Return (X, Y) of the center of cell containing provided text 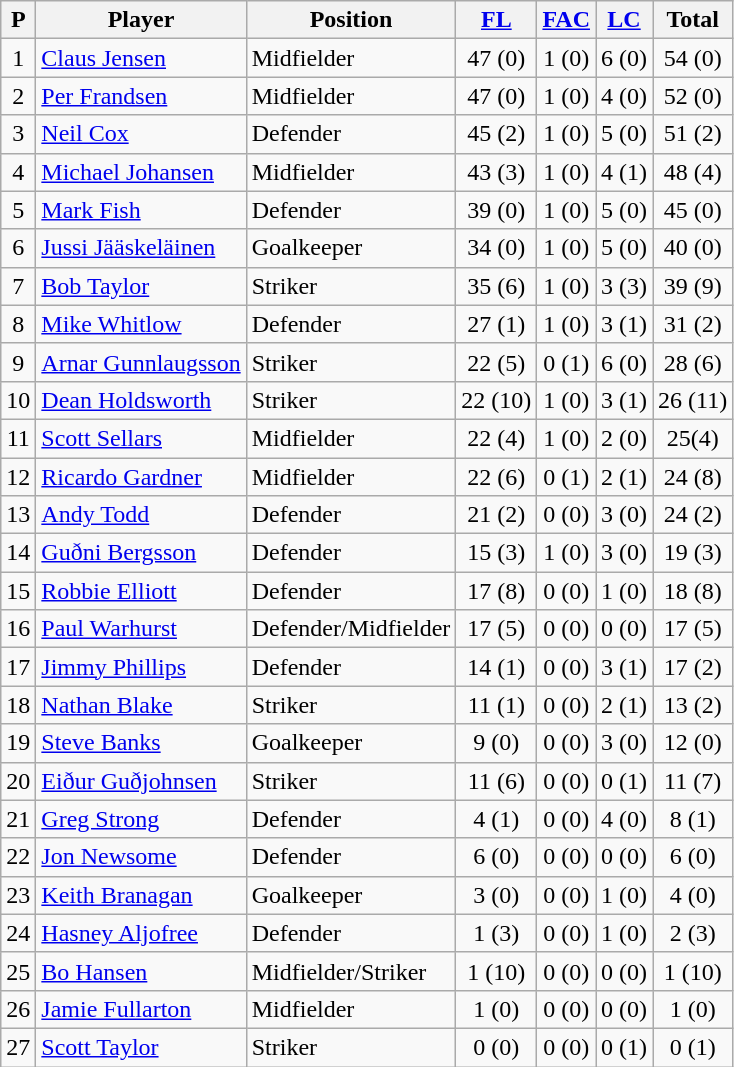
8 (18, 324)
Player (141, 20)
18 (18, 705)
5 (18, 210)
Michael Johansen (141, 172)
Bob Taylor (141, 286)
22 (18, 857)
Guðni Bergsson (141, 553)
48 (4) (693, 172)
3 (18, 134)
18 (8) (693, 591)
Robbie Elliott (141, 591)
Claus Jensen (141, 58)
51 (2) (693, 134)
1 (3) (496, 933)
19 (18, 743)
FAC (566, 20)
2 (18, 96)
25 (18, 971)
Dean Holdsworth (141, 400)
Paul Warhurst (141, 629)
P (18, 20)
Jon Newsome (141, 857)
Midfielder/Striker (351, 971)
13 (18, 515)
Greg Strong (141, 819)
Hasney Aljofree (141, 933)
6 (18, 248)
12 (0) (693, 743)
Jimmy Phillips (141, 667)
Defender/Midfielder (351, 629)
11 (6) (496, 781)
22 (4) (496, 438)
Jamie Fullarton (141, 1009)
24 (2) (693, 515)
26 (18, 1009)
FL (496, 20)
35 (6) (496, 286)
43 (3) (496, 172)
Neil Cox (141, 134)
Nathan Blake (141, 705)
3 (3) (624, 286)
9 (0) (496, 743)
39 (0) (496, 210)
Steve Banks (141, 743)
20 (18, 781)
27 (18, 1047)
8 (1) (693, 819)
45 (2) (496, 134)
40 (0) (693, 248)
14 (18, 553)
24 (8) (693, 477)
22 (10) (496, 400)
11 (7) (693, 781)
Jussi Jääskeläinen (141, 248)
2 (3) (693, 933)
31 (2) (693, 324)
11 (1) (496, 705)
Position (351, 20)
14 (1) (496, 667)
52 (0) (693, 96)
26 (11) (693, 400)
15 (18, 591)
Bo Hansen (141, 971)
28 (6) (693, 362)
Ricardo Gardner (141, 477)
10 (18, 400)
39 (9) (693, 286)
34 (0) (496, 248)
54 (0) (693, 58)
9 (18, 362)
23 (18, 895)
Andy Todd (141, 515)
21 (2) (496, 515)
17 (8) (496, 591)
24 (18, 933)
19 (3) (693, 553)
17 (18, 667)
12 (18, 477)
25(4) (693, 438)
Eiður Guðjohnsen (141, 781)
1 (18, 58)
16 (18, 629)
Per Frandsen (141, 96)
Scott Sellars (141, 438)
Scott Taylor (141, 1047)
Keith Branagan (141, 895)
LC (624, 20)
27 (1) (496, 324)
Mark Fish (141, 210)
2 (0) (624, 438)
17 (2) (693, 667)
22 (5) (496, 362)
45 (0) (693, 210)
7 (18, 286)
22 (6) (496, 477)
13 (2) (693, 705)
21 (18, 819)
4 (18, 172)
Total (693, 20)
Mike Whitlow (141, 324)
15 (3) (496, 553)
Arnar Gunnlaugsson (141, 362)
11 (18, 438)
